Pinpoint the cell where the given text exists, returning its [x, y] midpoint coordinate. 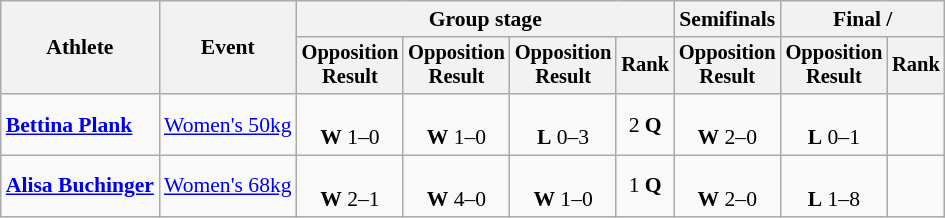
Women's 68kg [228, 186]
Group stage [486, 19]
Athlete [80, 48]
Bettina Plank [80, 124]
2 Q [645, 124]
Event [228, 48]
L 1–8 [834, 186]
W 4–0 [456, 186]
Alisa Buchinger [80, 186]
Final / [863, 19]
Semifinals [728, 19]
1 Q [645, 186]
W 2–1 [350, 186]
L 0–3 [564, 124]
Women's 50kg [228, 124]
L 0–1 [834, 124]
